Return (x, y) of the center of cell containing provided text 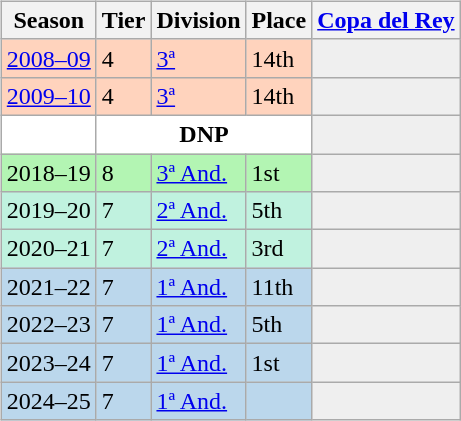
2020–21 (48, 249)
2023–24 (48, 363)
Tier (124, 20)
2021–22 (48, 287)
2009–10 (48, 96)
2024–25 (48, 401)
8 (124, 173)
2022–23 (48, 325)
Copa del Rey (386, 20)
DNP (204, 134)
Season (48, 20)
Place (279, 20)
2008–09 (48, 58)
2018–19 (48, 173)
3rd (279, 249)
2019–20 (48, 211)
11th (279, 287)
Division (198, 20)
3ª And. (198, 173)
